Output the [x, y] coordinate of the center of the cell containing the given text.  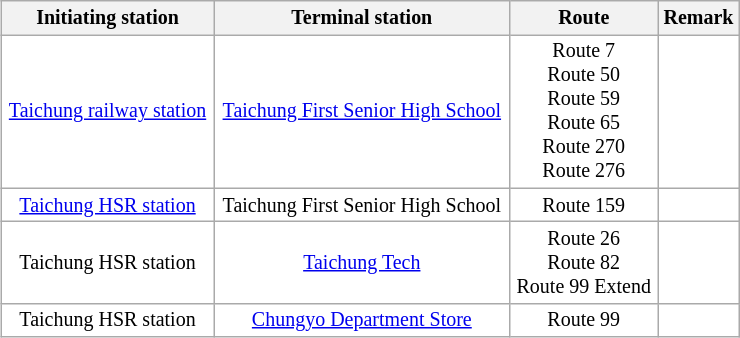
Terminal station [362, 18]
Chungyo Department Store [362, 320]
Taichung railway station [108, 112]
Route 99 [584, 320]
Route 26Route 82Route 99 Extend [584, 262]
Route [584, 18]
Remark [699, 18]
Initiating station [108, 18]
Route 7Route 50Route 59Route 65Route 270Route 276 [584, 112]
Route 159 [584, 204]
Taichung Tech [362, 262]
